From the cell containing the given text, extract its center point as [X, Y] coordinate. 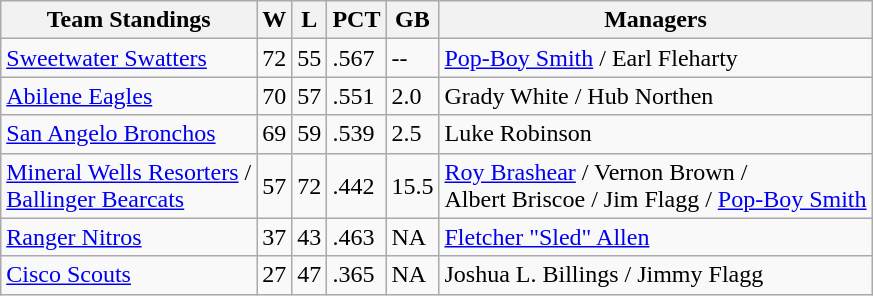
59 [310, 134]
.539 [356, 134]
Luke Robinson [656, 134]
69 [274, 134]
GB [412, 20]
Managers [656, 20]
2.0 [412, 96]
Roy Brashear / Vernon Brown / Albert Briscoe / Jim Flagg / Pop-Boy Smith [656, 186]
47 [310, 275]
Cisco Scouts [129, 275]
Pop-Boy Smith / Earl Fleharty [656, 58]
.567 [356, 58]
.551 [356, 96]
Joshua L. Billings / Jimmy Flagg [656, 275]
27 [274, 275]
15.5 [412, 186]
San Angelo Bronchos [129, 134]
.365 [356, 275]
Grady White / Hub Northen [656, 96]
70 [274, 96]
.442 [356, 186]
2.5 [412, 134]
Sweetwater Swatters [129, 58]
.463 [356, 237]
W [274, 20]
PCT [356, 20]
37 [274, 237]
L [310, 20]
Team Standings [129, 20]
Abilene Eagles [129, 96]
Fletcher "Sled" Allen [656, 237]
43 [310, 237]
Mineral Wells Resorters / Ballinger Bearcats [129, 186]
-- [412, 58]
Ranger Nitros [129, 237]
55 [310, 58]
